Detect which cell encompasses the target text, then output its (X, Y) center coordinate. 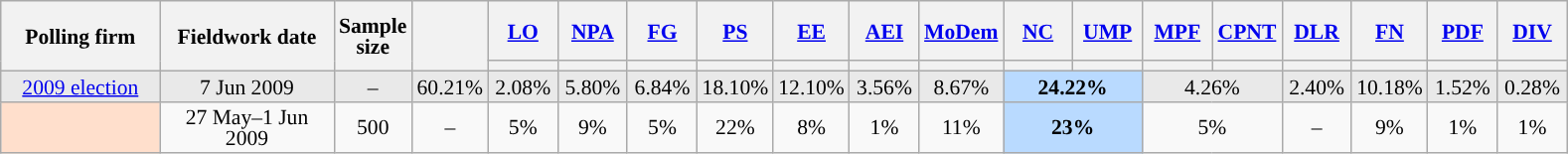
23% (1073, 127)
UMP (1108, 31)
2.08% (523, 85)
18.10% (735, 85)
DIV (1532, 31)
LO (523, 31)
FN (1389, 31)
4.26% (1212, 85)
MPF (1177, 31)
6.84% (662, 85)
PS (735, 31)
DLR (1317, 31)
EE (811, 31)
Polling firm (80, 36)
0.28% (1532, 85)
3.56% (884, 85)
27 May–1 Jun 2009 (246, 127)
60.21% (449, 85)
24.22% (1073, 85)
PDF (1463, 31)
8.67% (961, 85)
AEI (884, 31)
MoDem (961, 31)
NPA (592, 31)
500 (373, 127)
CPNT (1247, 31)
12.10% (811, 85)
Fieldwork date (246, 36)
8% (811, 127)
5.80% (592, 85)
1.52% (1463, 85)
7 Jun 2009 (246, 85)
FG (662, 31)
NC (1038, 31)
2009 election (80, 85)
2.40% (1317, 85)
Samplesize (373, 36)
22% (735, 127)
10.18% (1389, 85)
11% (961, 127)
